Pinpoint the cell where the given text exists, returning its [X, Y] midpoint coordinate. 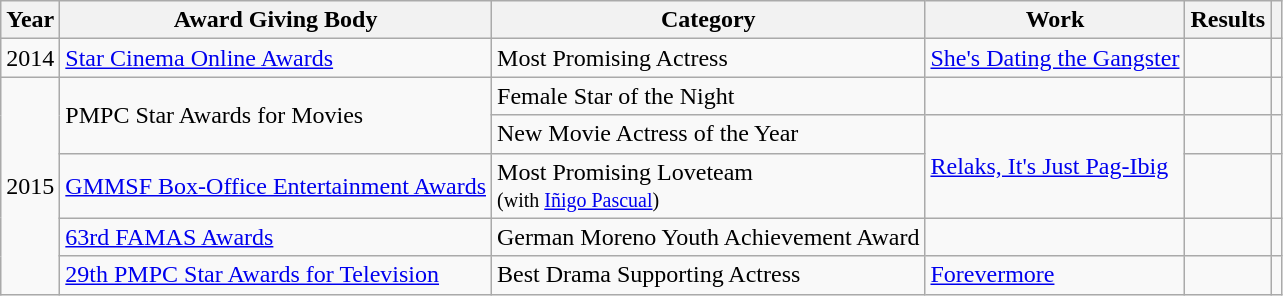
New Movie Actress of the Year [708, 134]
Most Promising Loveteam (with Iñigo Pascual) [708, 186]
2014 [30, 58]
Category [708, 20]
Female Star of the Night [708, 96]
She's Dating the Gangster [1055, 58]
German Moreno Youth Achievement Award [708, 237]
Most Promising Actress [708, 58]
Best Drama Supporting Actress [708, 275]
Forevermore [1055, 275]
Year [30, 20]
GMMSF Box-Office Entertainment Awards [276, 186]
Star Cinema Online Awards [276, 58]
Results [1228, 20]
Relaks, It's Just Pag-Ibig [1055, 166]
Work [1055, 20]
29th PMPC Star Awards for Television [276, 275]
63rd FAMAS Awards [276, 237]
PMPC Star Awards for Movies [276, 115]
2015 [30, 186]
Award Giving Body [276, 20]
